Return the (X, Y) coordinate for the center point of the cell that contains the specified text.  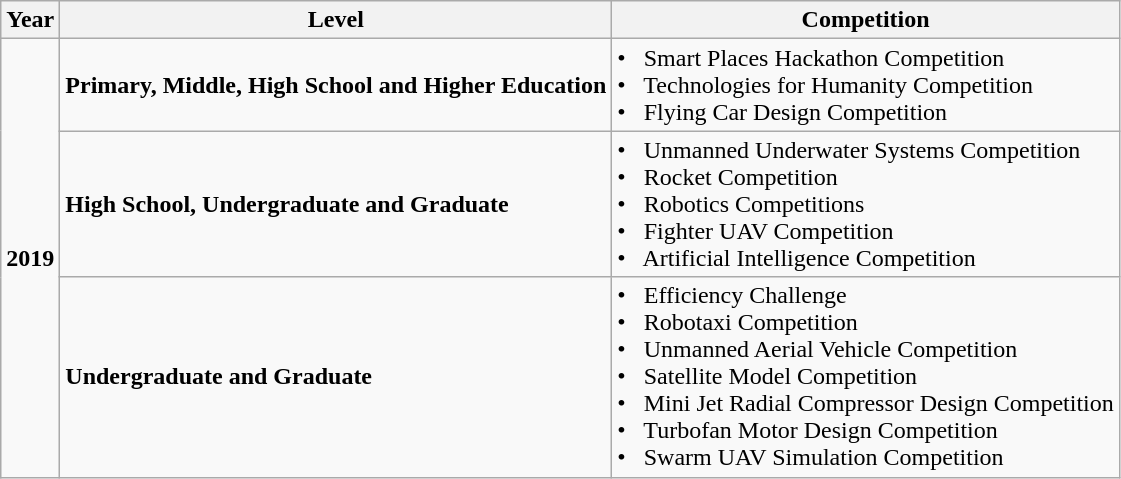
Undergraduate and Graduate (336, 377)
Primary, Middle, High School and Higher Education (336, 85)
• Smart Places Hackathon Competition• Technologies for Humanity Competition• Flying Car Design Competition (866, 85)
High School, Undergraduate and Graduate (336, 204)
• Unmanned Underwater Systems Competition• Rocket Competition• Robotics Competitions• Fighter UAV Competition• Artificial Intelligence Competition (866, 204)
2019 (30, 258)
Level (336, 20)
Year (30, 20)
Competition (866, 20)
